For the text-containing cell, return its midpoint in (x, y) coordinate format. 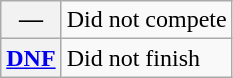
— (31, 20)
DNF (31, 58)
Did not compete (146, 20)
Did not finish (146, 58)
